Provide the (x, y) coordinate of the cell's center where the given text is located.  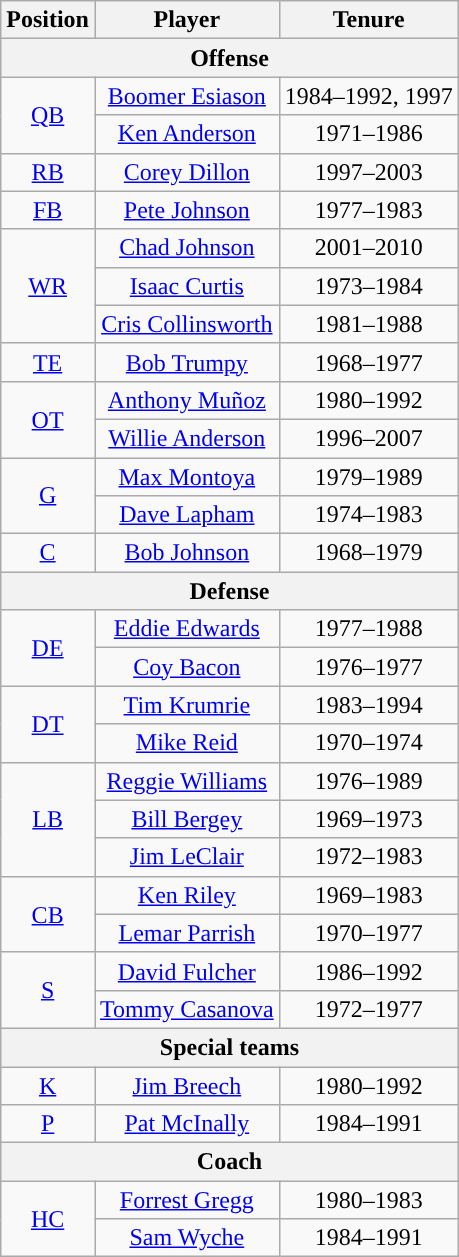
Max Montoya (186, 477)
1984–1992, 1997 (368, 96)
Boomer Esiason (186, 96)
Ken Riley (186, 895)
HC (48, 1219)
Offense (230, 58)
FB (48, 210)
QB (48, 115)
CB (48, 914)
Coach (230, 1162)
DT (48, 724)
1971–1986 (368, 134)
Tommy Casanova (186, 1009)
Jim LeClair (186, 857)
Bob Trumpy (186, 362)
1969–1973 (368, 819)
1968–1977 (368, 362)
1996–2007 (368, 438)
1977–1983 (368, 210)
Coy Bacon (186, 667)
RB (48, 172)
Special teams (230, 1047)
Willie Anderson (186, 438)
Lemar Parrish (186, 933)
Bill Bergey (186, 819)
1968–1979 (368, 553)
1977–1988 (368, 629)
WR (48, 286)
K (48, 1085)
Defense (230, 591)
1974–1983 (368, 515)
Position (48, 20)
TE (48, 362)
Mike Reid (186, 743)
Tenure (368, 20)
1997–2003 (368, 172)
1986–1992 (368, 971)
1973–1984 (368, 286)
Anthony Muñoz (186, 400)
Isaac Curtis (186, 286)
OT (48, 419)
Eddie Edwards (186, 629)
1972–1983 (368, 857)
1970–1974 (368, 743)
1970–1977 (368, 933)
Jim Breech (186, 1085)
Bob Johnson (186, 553)
Ken Anderson (186, 134)
Dave Lapham (186, 515)
Corey Dillon (186, 172)
Cris Collinsworth (186, 324)
1972–1977 (368, 1009)
Sam Wyche (186, 1238)
DE (48, 648)
Pete Johnson (186, 210)
LB (48, 819)
1969–1983 (368, 895)
1976–1989 (368, 781)
1981–1988 (368, 324)
Player (186, 20)
1979–1989 (368, 477)
1980–1983 (368, 1200)
Forrest Gregg (186, 1200)
Reggie Williams (186, 781)
2001–2010 (368, 248)
1983–1994 (368, 705)
David Fulcher (186, 971)
Tim Krumrie (186, 705)
Chad Johnson (186, 248)
C (48, 553)
G (48, 496)
P (48, 1124)
Pat McInally (186, 1124)
1976–1977 (368, 667)
S (48, 990)
